Search for the cell housing the specified text and yield its (x, y) center coordinate. 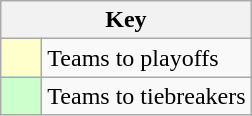
Key (126, 20)
Teams to tiebreakers (146, 96)
Teams to playoffs (146, 58)
